Extract the (X, Y) coordinate from the center of the cell holding the provided text.  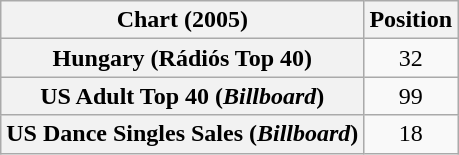
Hungary (Rádiós Top 40) (182, 58)
Chart (2005) (182, 20)
Position (411, 20)
32 (411, 58)
99 (411, 96)
US Dance Singles Sales (Billboard) (182, 134)
US Adult Top 40 (Billboard) (182, 96)
18 (411, 134)
